Locate the cell with the specified text and output its (x, y) center coordinate. 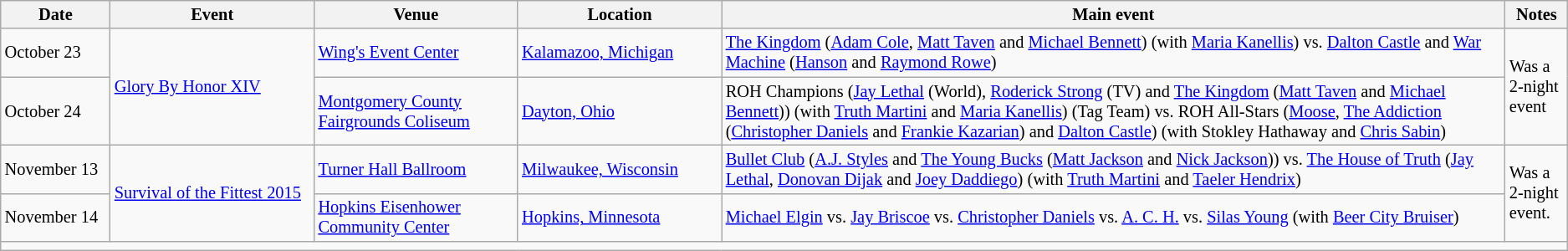
Wing's Event Center (416, 53)
Montgomery County Fairgrounds Coliseum (416, 111)
Venue (416, 14)
Date (55, 14)
Kalamazoo, Michigan (620, 53)
Event (212, 14)
November 13 (55, 169)
Hopkins, Minnesota (620, 218)
Location (620, 14)
Michael Elgin vs. Jay Briscoe vs. Christopher Daniels vs. A. C. H. vs. Silas Young (with Beer City Bruiser) (1114, 218)
Notes (1537, 14)
Turner Hall Ballroom (416, 169)
Glory By Honor XIV (212, 87)
Milwaukee, Wisconsin (620, 169)
Was a 2-night event. (1537, 192)
Dayton, Ohio (620, 111)
October 24 (55, 111)
October 23 (55, 53)
The Kingdom (Adam Cole, Matt Taven and Michael Bennett) (with Maria Kanellis) vs. Dalton Castle and War Machine (Hanson and Raymond Rowe) (1114, 53)
November 14 (55, 218)
Survival of the Fittest 2015 (212, 192)
Was a 2-night event (1537, 87)
Main event (1114, 14)
Hopkins Eisenhower Community Center (416, 218)
